Provide the [X, Y] coordinate of the cell's center where the given text is located.  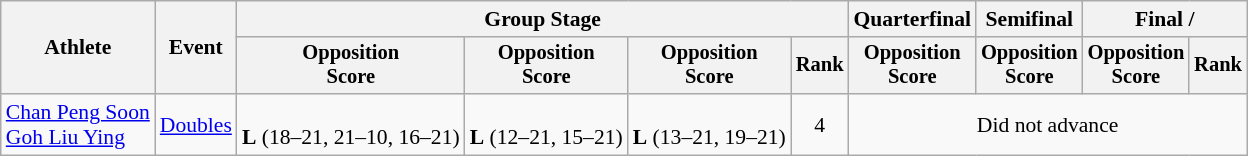
4 [820, 124]
Event [196, 48]
Group Stage [543, 19]
L (13–21, 19–21) [710, 124]
Final / [1165, 19]
L (12–21, 15–21) [546, 124]
Doubles [196, 124]
Quarterfinal [912, 19]
L (18–21, 21–10, 16–21) [351, 124]
Semifinal [1030, 19]
Did not advance [1047, 124]
Chan Peng SoonGoh Liu Ying [78, 124]
Athlete [78, 48]
